Extract the (X, Y) coordinate from the center of the cell holding the provided text.  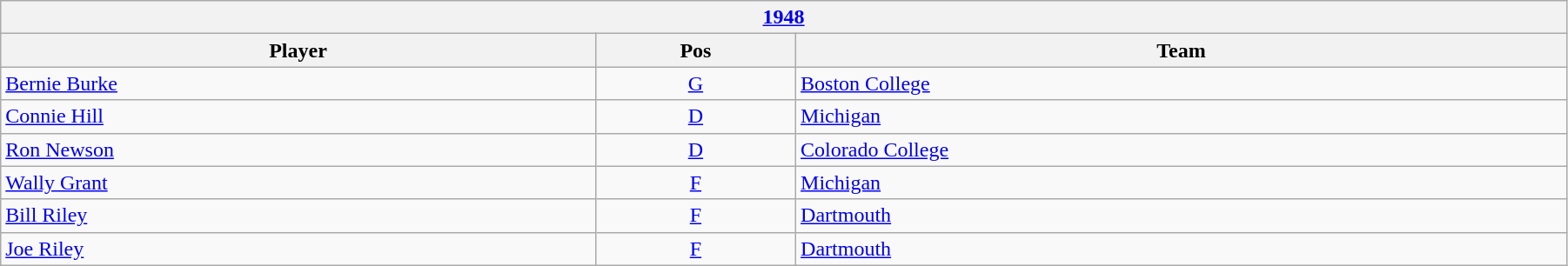
Player (298, 50)
1948 (784, 17)
G (695, 83)
Connie Hill (298, 116)
Team (1182, 50)
Colorado College (1182, 150)
Wally Grant (298, 183)
Bill Riley (298, 216)
Pos (695, 50)
Ron Newson (298, 150)
Joe Riley (298, 249)
Boston College (1182, 83)
Bernie Burke (298, 83)
